For the text-containing cell, return its midpoint in (X, Y) coordinate format. 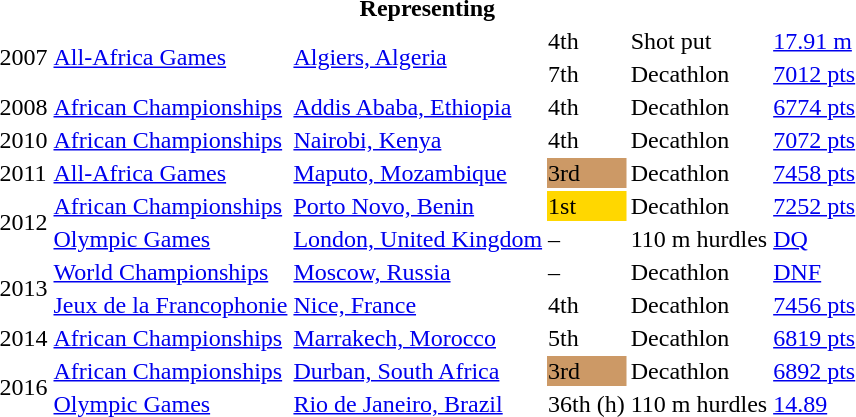
Nairobi, Kenya (418, 140)
Durban, South Africa (418, 371)
Nice, France (418, 305)
Olympic Games (170, 239)
Moscow, Russia (418, 272)
Marrakech, Morocco (418, 338)
Jeux de la Francophonie (170, 305)
World Championships (170, 272)
Addis Ababa, Ethiopia (418, 107)
London, United Kingdom (418, 239)
Algiers, Algeria (418, 58)
Shot put (698, 41)
5th (587, 338)
1st (587, 206)
Porto Novo, Benin (418, 206)
Maputo, Mozambique (418, 173)
110 m hurdles (698, 239)
7th (587, 74)
